Pinpoint the cell where the given text exists, returning its (X, Y) midpoint coordinate. 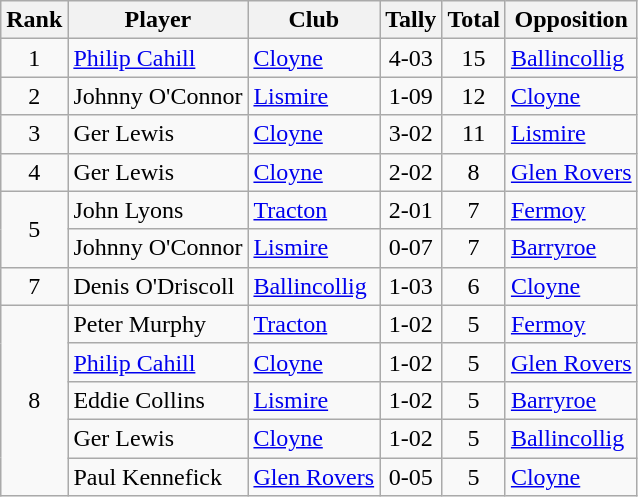
2 (34, 96)
1-09 (411, 96)
Total (474, 20)
Paul Kennefick (158, 477)
1 (34, 58)
John Lyons (158, 210)
0-07 (411, 248)
Peter Murphy (158, 324)
Denis O'Driscoll (158, 286)
0-05 (411, 477)
Player (158, 20)
Eddie Collins (158, 400)
1-03 (411, 286)
Club (314, 20)
4-03 (411, 58)
Tally (411, 20)
12 (474, 96)
Opposition (571, 20)
Rank (34, 20)
2-02 (411, 172)
6 (474, 286)
2-01 (411, 210)
4 (34, 172)
11 (474, 134)
3 (34, 134)
15 (474, 58)
3-02 (411, 134)
